Identify which cell holds the provided text, then report its [X, Y] central coordinate. 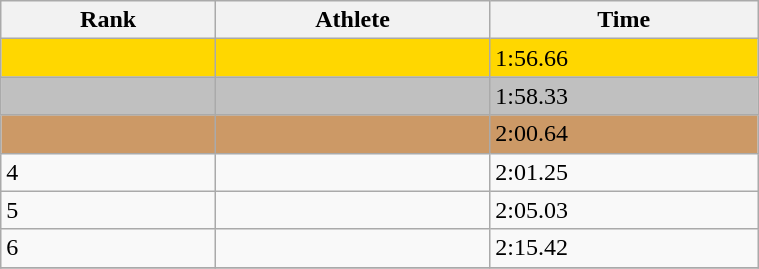
Rank [108, 20]
2:05.03 [624, 210]
2:01.25 [624, 172]
5 [108, 210]
6 [108, 248]
1:58.33 [624, 96]
2:15.42 [624, 248]
Athlete [352, 20]
4 [108, 172]
1:56.66 [624, 58]
2:00.64 [624, 134]
Time [624, 20]
